Capture the cell that displays the provided text and extract its [X, Y] central coordinate. 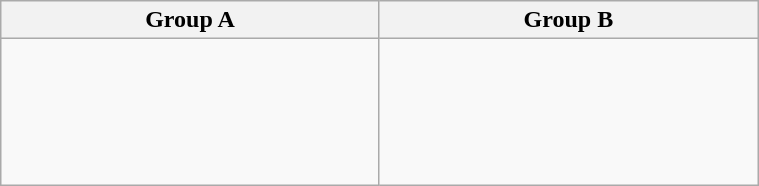
Group A [190, 20]
Group B [568, 20]
